From the cell containing the given text, extract its center point as (X, Y) coordinate. 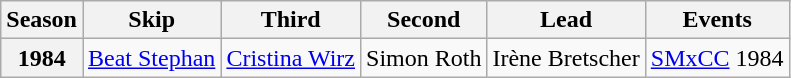
Beat Stephan (151, 58)
Simon Roth (424, 58)
Lead (566, 20)
Second (424, 20)
Cristina Wirz (291, 58)
Third (291, 20)
Irène Bretscher (566, 58)
Events (717, 20)
1984 (42, 58)
Skip (151, 20)
SMxCC 1984 (717, 58)
Season (42, 20)
